Extract the [X, Y] coordinate from the center of the cell holding the provided text.  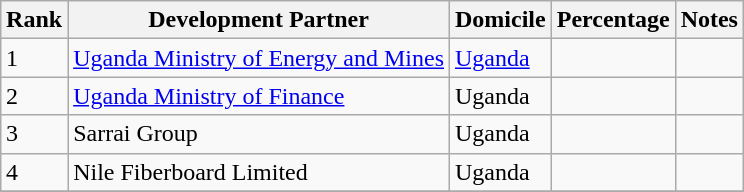
Domicile [501, 20]
3 [34, 134]
Rank [34, 20]
4 [34, 172]
2 [34, 96]
1 [34, 58]
Sarrai Group [259, 134]
Percentage [613, 20]
Nile Fiberboard Limited [259, 172]
Uganda Ministry of Finance [259, 96]
Notes [709, 20]
Development Partner [259, 20]
Uganda Ministry of Energy and Mines [259, 58]
